Pinpoint the cell where the given text exists, returning its (x, y) midpoint coordinate. 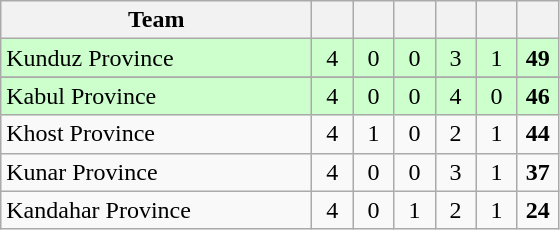
24 (538, 210)
37 (538, 172)
Team (156, 20)
Kunduz Province (156, 58)
46 (538, 96)
49 (538, 58)
Khost Province (156, 134)
Kandahar Province (156, 210)
Kabul Province (156, 96)
Kunar Province (156, 172)
44 (538, 134)
